Pinpoint the cell where the given text exists, returning its (x, y) midpoint coordinate. 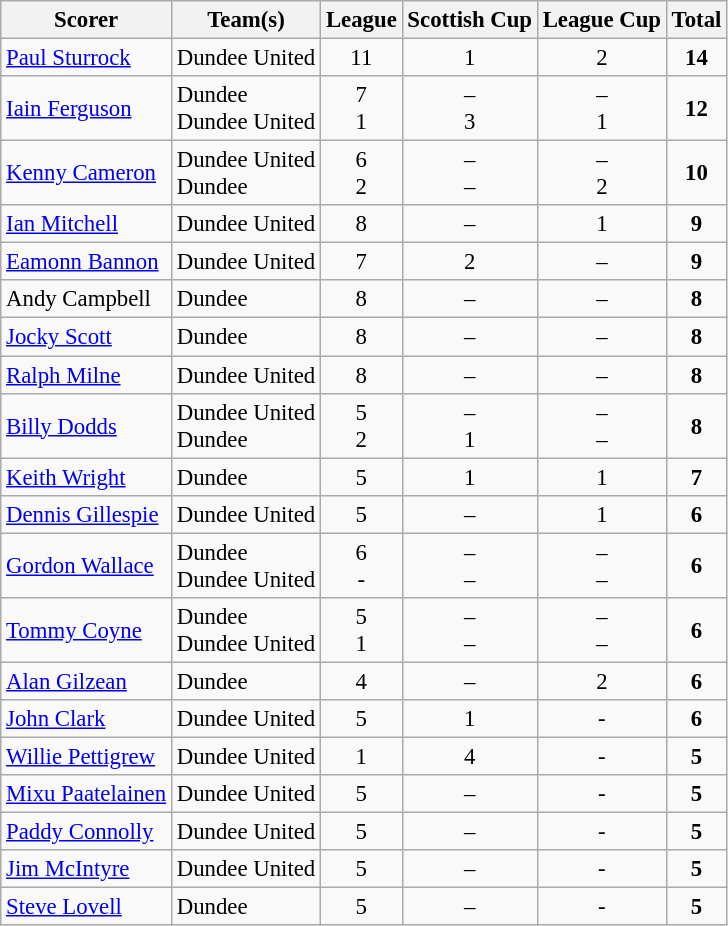
6 - (362, 566)
Keith Wright (86, 477)
– 2 (602, 174)
Ian Mitchell (86, 224)
Dennis Gillespie (86, 514)
10 (696, 174)
Team(s) (246, 20)
Alan Gilzean (86, 681)
Jim McIntyre (86, 869)
Eamonn Bannon (86, 262)
Gordon Wallace (86, 566)
5 2 (362, 426)
John Clark (86, 719)
Tommy Coyne (86, 630)
Ralph Milne (86, 375)
Jocky Scott (86, 337)
12 (696, 108)
Andy Campbell (86, 299)
6 2 (362, 174)
Total (696, 20)
League Cup (602, 20)
11 (362, 58)
Steve Lovell (86, 907)
14 (696, 58)
Paddy Connolly (86, 832)
Mixu Paatelainen (86, 794)
5 1 (362, 630)
Scorer (86, 20)
Scottish Cup (470, 20)
Iain Ferguson (86, 108)
– 3 (470, 108)
Willie Pettigrew (86, 756)
League (362, 20)
Paul Sturrock (86, 58)
Billy Dodds (86, 426)
7 1 (362, 108)
Kenny Cameron (86, 174)
